Detect which cell encompasses the target text, then output its [x, y] center coordinate. 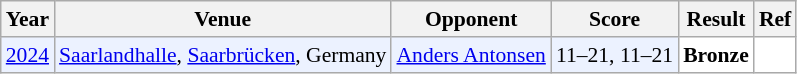
2024 [28, 55]
Anders Antonsen [470, 55]
Score [614, 19]
Bronze [716, 55]
Venue [222, 19]
11–21, 11–21 [614, 55]
Ref [775, 19]
Saarlandhalle, Saarbrücken, Germany [222, 55]
Year [28, 19]
Result [716, 19]
Opponent [470, 19]
